Identify which cell holds the provided text, then report its [X, Y] central coordinate. 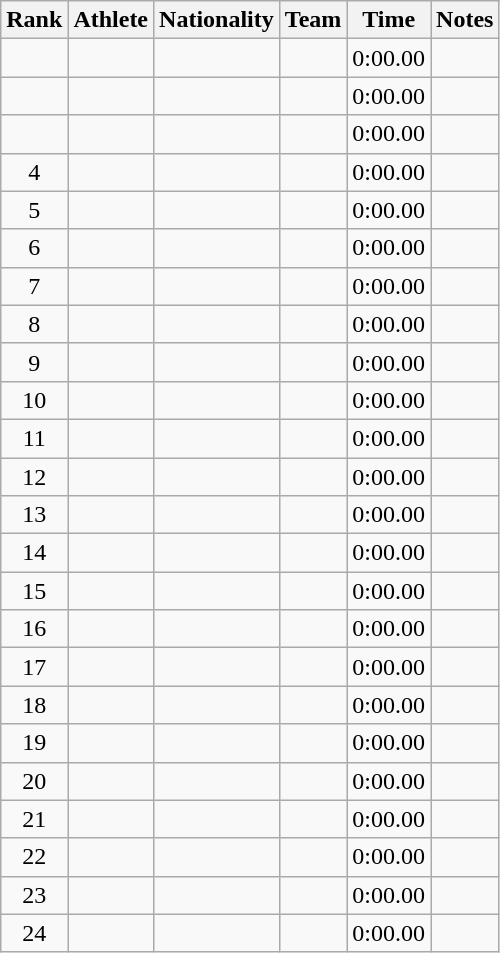
15 [34, 591]
23 [34, 895]
7 [34, 286]
13 [34, 515]
12 [34, 477]
16 [34, 629]
17 [34, 667]
4 [34, 172]
11 [34, 438]
Time [389, 20]
20 [34, 781]
10 [34, 400]
Team [313, 20]
Rank [34, 20]
19 [34, 743]
18 [34, 705]
6 [34, 248]
9 [34, 362]
24 [34, 933]
8 [34, 324]
22 [34, 857]
14 [34, 553]
5 [34, 210]
21 [34, 819]
Athlete [111, 20]
Notes [465, 20]
Nationality [217, 20]
